Determine the [X, Y] coordinate at the center of the cell enclosing the given text.  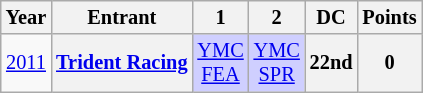
YMCFEA [220, 63]
2 [277, 17]
Entrant [122, 17]
DC [332, 17]
0 [389, 63]
22nd [332, 63]
2011 [26, 63]
1 [220, 17]
YMCSPR [277, 63]
Trident Racing [122, 63]
Year [26, 17]
Points [389, 17]
